Return (X, Y) of the center of cell containing provided text 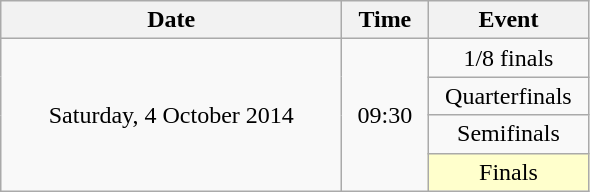
Finals (508, 172)
Date (172, 20)
1/8 finals (508, 58)
Semifinals (508, 134)
Event (508, 20)
09:30 (385, 115)
Time (385, 20)
Quarterfinals (508, 96)
Saturday, 4 October 2014 (172, 115)
